Provide the (X, Y) coordinate of the cell's center where the given text is located.  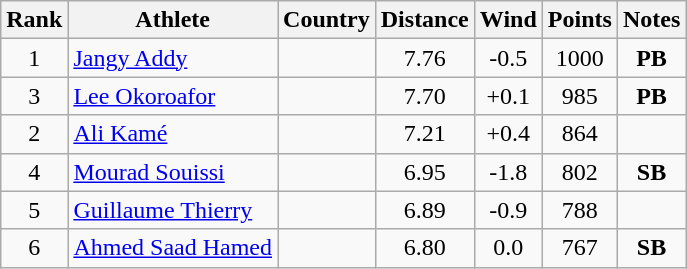
864 (580, 134)
Rank (34, 20)
Athlete (173, 20)
1 (34, 58)
788 (580, 210)
Ali Kamé (173, 134)
802 (580, 172)
0.0 (508, 248)
3 (34, 96)
6.95 (424, 172)
6 (34, 248)
Wind (508, 20)
985 (580, 96)
6.80 (424, 248)
7.21 (424, 134)
Notes (651, 20)
-0.9 (508, 210)
Distance (424, 20)
Mourad Souissi (173, 172)
2 (34, 134)
+0.1 (508, 96)
Ahmed Saad Hamed (173, 248)
7.70 (424, 96)
7.76 (424, 58)
Lee Okoroafor (173, 96)
Country (327, 20)
5 (34, 210)
Jangy Addy (173, 58)
6.89 (424, 210)
767 (580, 248)
1000 (580, 58)
+0.4 (508, 134)
-0.5 (508, 58)
-1.8 (508, 172)
4 (34, 172)
Guillaume Thierry (173, 210)
Points (580, 20)
